Return the [X, Y] coordinate for the center point of the cell that contains the specified text.  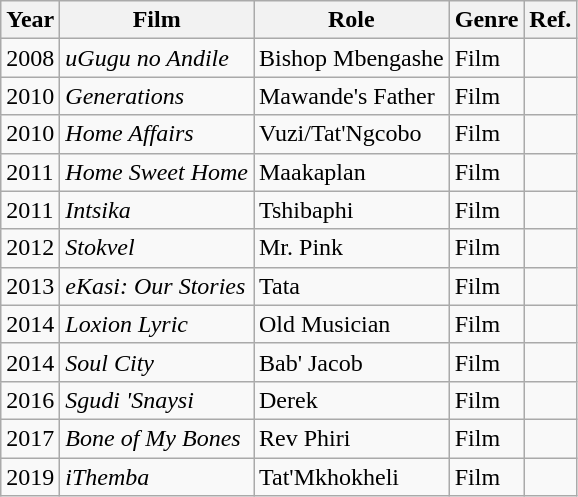
2017 [30, 438]
2016 [30, 400]
2008 [30, 58]
iThemba [157, 477]
Home Sweet Home [157, 172]
Home Affairs [157, 134]
Maakaplan [352, 172]
Loxion Lyric [157, 324]
Stokvel [157, 248]
Year [30, 20]
Bone of My Bones [157, 438]
Derek [352, 400]
Mawande's Father [352, 96]
Bishop Mbengashe [352, 58]
Tshibaphi [352, 210]
Mr. Pink [352, 248]
Genre [486, 20]
Tat'Mkhokheli [352, 477]
2019 [30, 477]
Generations [157, 96]
Sgudi 'Snaysi [157, 400]
Ref. [550, 20]
2013 [30, 286]
eKasi: Our Stories [157, 286]
2012 [30, 248]
uGugu no Andile [157, 58]
Tata [352, 286]
Intsika [157, 210]
Rev Phiri [352, 438]
Soul City [157, 362]
Role [352, 20]
Bab' Jacob [352, 362]
Old Musician [352, 324]
Vuzi/Tat'Ngcobo [352, 134]
